Locate the cell with the specified text and output its [X, Y] center coordinate. 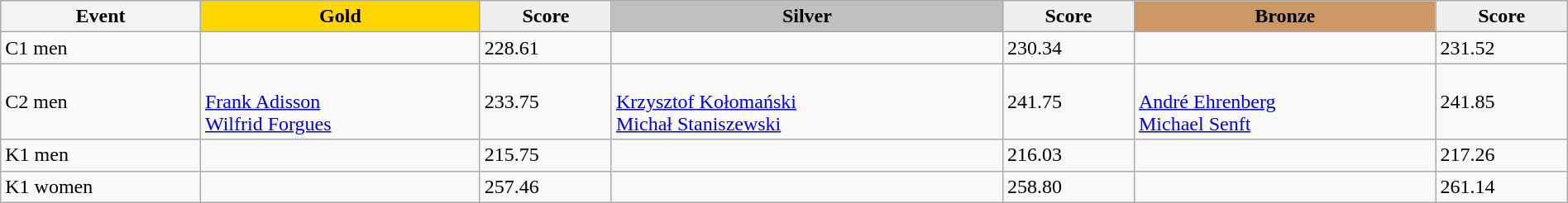
228.61 [546, 48]
Bronze [1285, 17]
Frank AdissonWilfrid Forgues [340, 101]
241.75 [1068, 101]
257.46 [546, 186]
Krzysztof KołomańskiMichał Staniszewski [807, 101]
Gold [340, 17]
Silver [807, 17]
231.52 [1502, 48]
217.26 [1502, 155]
216.03 [1068, 155]
261.14 [1502, 186]
C2 men [101, 101]
230.34 [1068, 48]
K1 men [101, 155]
K1 women [101, 186]
215.75 [546, 155]
241.85 [1502, 101]
Event [101, 17]
233.75 [546, 101]
C1 men [101, 48]
André EhrenbergMichael Senft [1285, 101]
258.80 [1068, 186]
